Detect which cell encompasses the target text, then output its (X, Y) center coordinate. 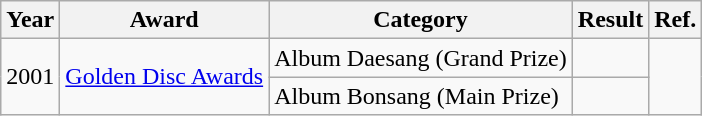
Category (421, 20)
Golden Disc Awards (164, 77)
2001 (30, 77)
Ref. (676, 20)
Result (610, 20)
Album Bonsang (Main Prize) (421, 96)
Year (30, 20)
Award (164, 20)
Album Daesang (Grand Prize) (421, 58)
